Locate the cell with the specified text and output its [x, y] center coordinate. 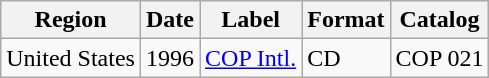
Catalog [440, 20]
COP 021 [440, 58]
COP Intl. [251, 58]
1996 [170, 58]
Region [71, 20]
CD [346, 58]
Label [251, 20]
United States [71, 58]
Format [346, 20]
Date [170, 20]
